Detect which cell encompasses the target text, then output its [X, Y] center coordinate. 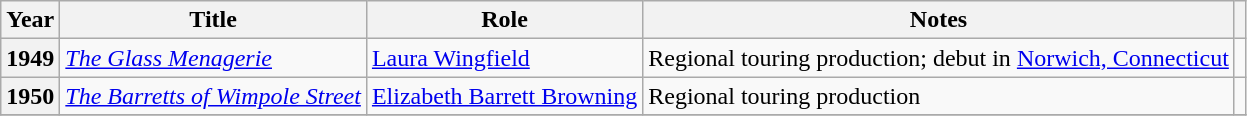
Year [30, 20]
1950 [30, 96]
Title [214, 20]
Role [504, 20]
The Glass Menagerie [214, 58]
Laura Wingfield [504, 58]
1949 [30, 58]
Elizabeth Barrett Browning [504, 96]
Regional touring production [939, 96]
Regional touring production; debut in Norwich, Connecticut [939, 58]
The Barretts of Wimpole Street [214, 96]
Notes [939, 20]
